Search for the cell housing the specified text and yield its [X, Y] center coordinate. 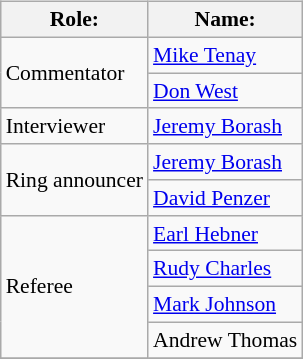
Earl Hebner [225, 233]
David Penzer [225, 198]
Andrew Thomas [225, 340]
Interviewer [74, 126]
Mark Johnson [225, 305]
Ring announcer [74, 180]
Referee [74, 286]
Don West [225, 91]
Name: [225, 20]
Commentator [74, 72]
Mike Tenay [225, 55]
Rudy Charles [225, 269]
Role: [74, 20]
